Scan for the cell matching the given text and deliver its [x, y] coordinate at center. 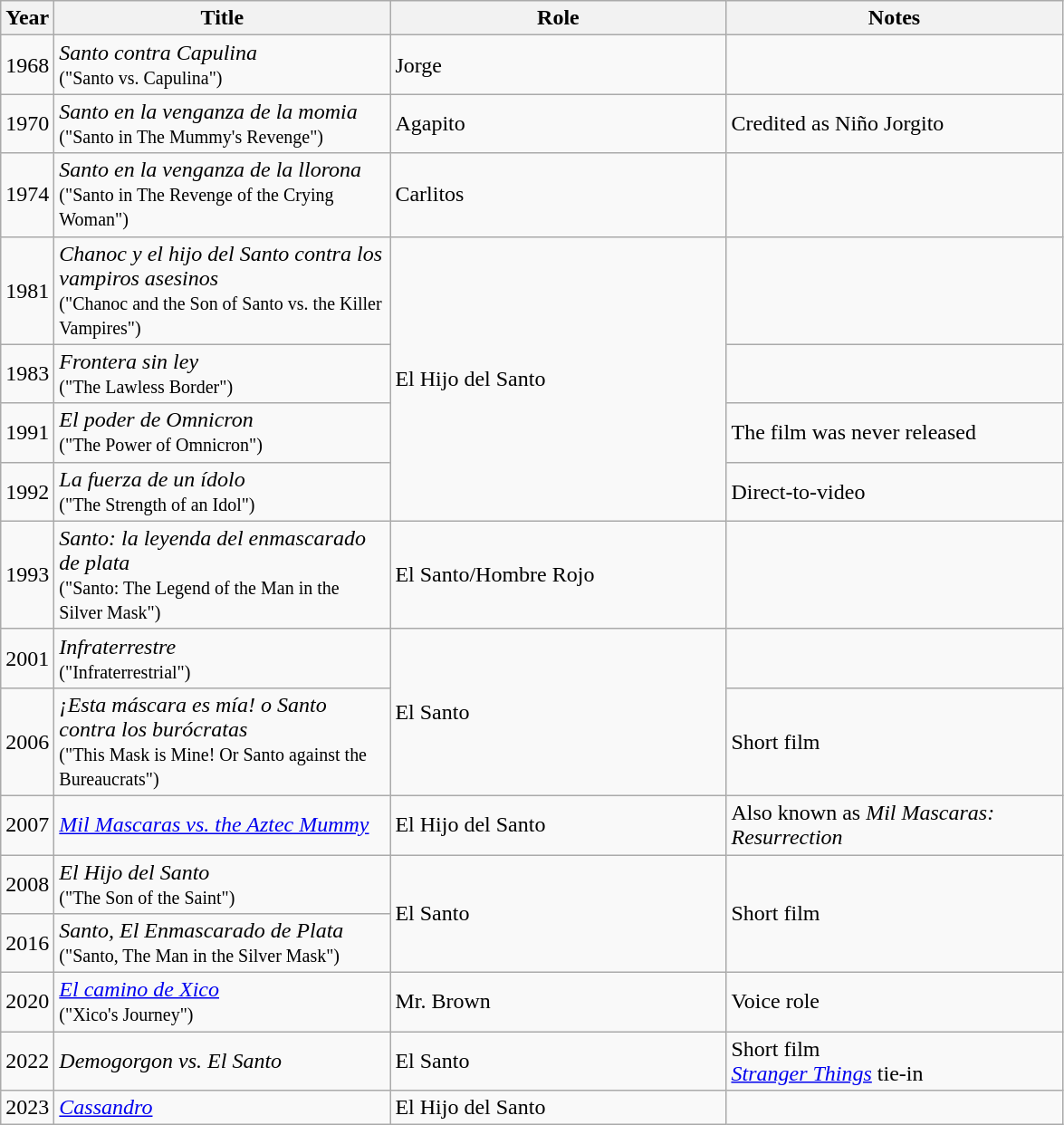
1992 [27, 491]
Santo en la venganza de la llorona("Santo in The Revenge of the Crying Woman") [223, 195]
Year [27, 18]
Santo contra Capulina("Santo vs. Capulina") [223, 65]
Direct-to-video [895, 491]
¡Esta máscara es mía! o Santo contra los burócratas("This Mask is Mine! Or Santo against the Bureaucrats") [223, 741]
Chanoc y el hijo del Santo contra los vampiros asesinos("Chanoc and the Son of Santo vs. the Killer Vampires") [223, 290]
2007 [27, 824]
La fuerza de un ídolo("The Strength of an Idol") [223, 491]
Voice role [895, 1002]
The film was never released [895, 433]
2008 [27, 884]
Short filmStranger Things tie-in [895, 1062]
2001 [27, 658]
Cassandro [223, 1108]
El Hijo del Santo("The Son of the Saint") [223, 884]
Also known as Mil Mascaras: Resurrection [895, 824]
2006 [27, 741]
1970 [27, 123]
1968 [27, 65]
Agapito [558, 123]
Jorge [558, 65]
Santo, El Enmascarado de Plata("Santo, The Man in the Silver Mask") [223, 944]
2022 [27, 1062]
Role [558, 18]
Santo en la venganza de la momia("Santo in The Mummy's Revenge") [223, 123]
El camino de Xico("Xico's Journey") [223, 1002]
2020 [27, 1002]
Demogorgon vs. El Santo [223, 1062]
1993 [27, 574]
2023 [27, 1108]
El poder de Omnicron("The Power of Omnicron") [223, 433]
Frontera sin ley("The Lawless Border") [223, 373]
Notes [895, 18]
Santo: la leyenda del enmascarado de plata("Santo: The Legend of the Man in the Silver Mask") [223, 574]
Infraterrestre("Infraterrestrial") [223, 658]
1991 [27, 433]
1981 [27, 290]
1974 [27, 195]
2016 [27, 944]
Mr. Brown [558, 1002]
Credited as Niño Jorgito [895, 123]
Title [223, 18]
El Santo/Hombre Rojo [558, 574]
Mil Mascaras vs. the Aztec Mummy [223, 824]
1983 [27, 373]
Carlitos [558, 195]
